Output the [x, y] coordinate of the center of the cell containing the given text.  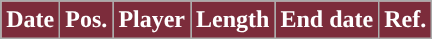
Date [30, 20]
Length [233, 20]
End date [327, 20]
Player [152, 20]
Ref. [406, 20]
Pos. [86, 20]
